Determine the (x, y) coordinate at the center of the cell enclosing the given text.  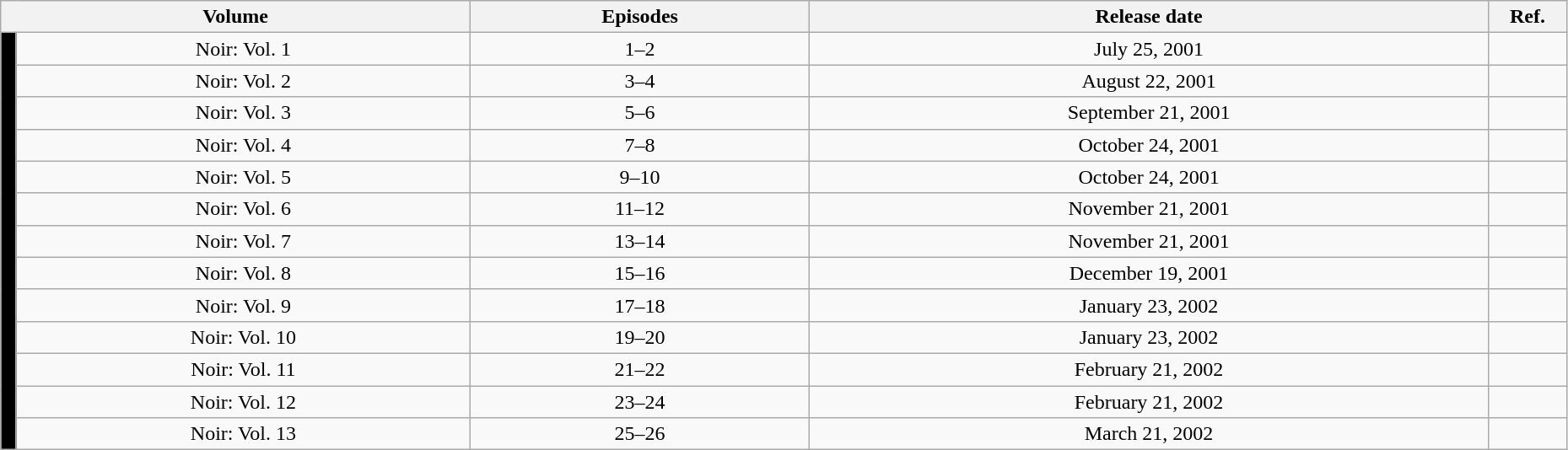
11–12 (639, 209)
December 19, 2001 (1149, 273)
9–10 (639, 177)
3–4 (639, 81)
Volume (236, 17)
7–8 (639, 145)
Noir: Vol. 7 (243, 241)
19–20 (639, 337)
July 25, 2001 (1149, 49)
Ref. (1528, 17)
Episodes (639, 17)
Noir: Vol. 10 (243, 337)
Noir: Vol. 12 (243, 402)
September 21, 2001 (1149, 113)
Noir: Vol. 8 (243, 273)
15–16 (639, 273)
5–6 (639, 113)
Noir: Vol. 9 (243, 305)
Noir: Vol. 13 (243, 434)
Noir: Vol. 1 (243, 49)
Noir: Vol. 2 (243, 81)
Noir: Vol. 4 (243, 145)
21–22 (639, 369)
Noir: Vol. 11 (243, 369)
Noir: Vol. 3 (243, 113)
August 22, 2001 (1149, 81)
17–18 (639, 305)
March 21, 2002 (1149, 434)
1–2 (639, 49)
23–24 (639, 402)
Noir: Vol. 6 (243, 209)
Noir: Vol. 5 (243, 177)
Release date (1149, 17)
25–26 (639, 434)
13–14 (639, 241)
